Output the (X, Y) coordinate of the center of the cell containing the given text.  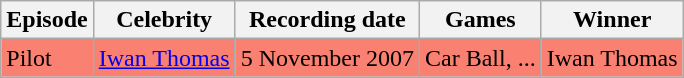
5 November 2007 (327, 58)
Games (480, 20)
Car Ball, ... (480, 58)
Pilot (47, 58)
Celebrity (164, 20)
Winner (612, 20)
Episode (47, 20)
Recording date (327, 20)
